Scan for the cell matching the given text and deliver its [X, Y] coordinate at center. 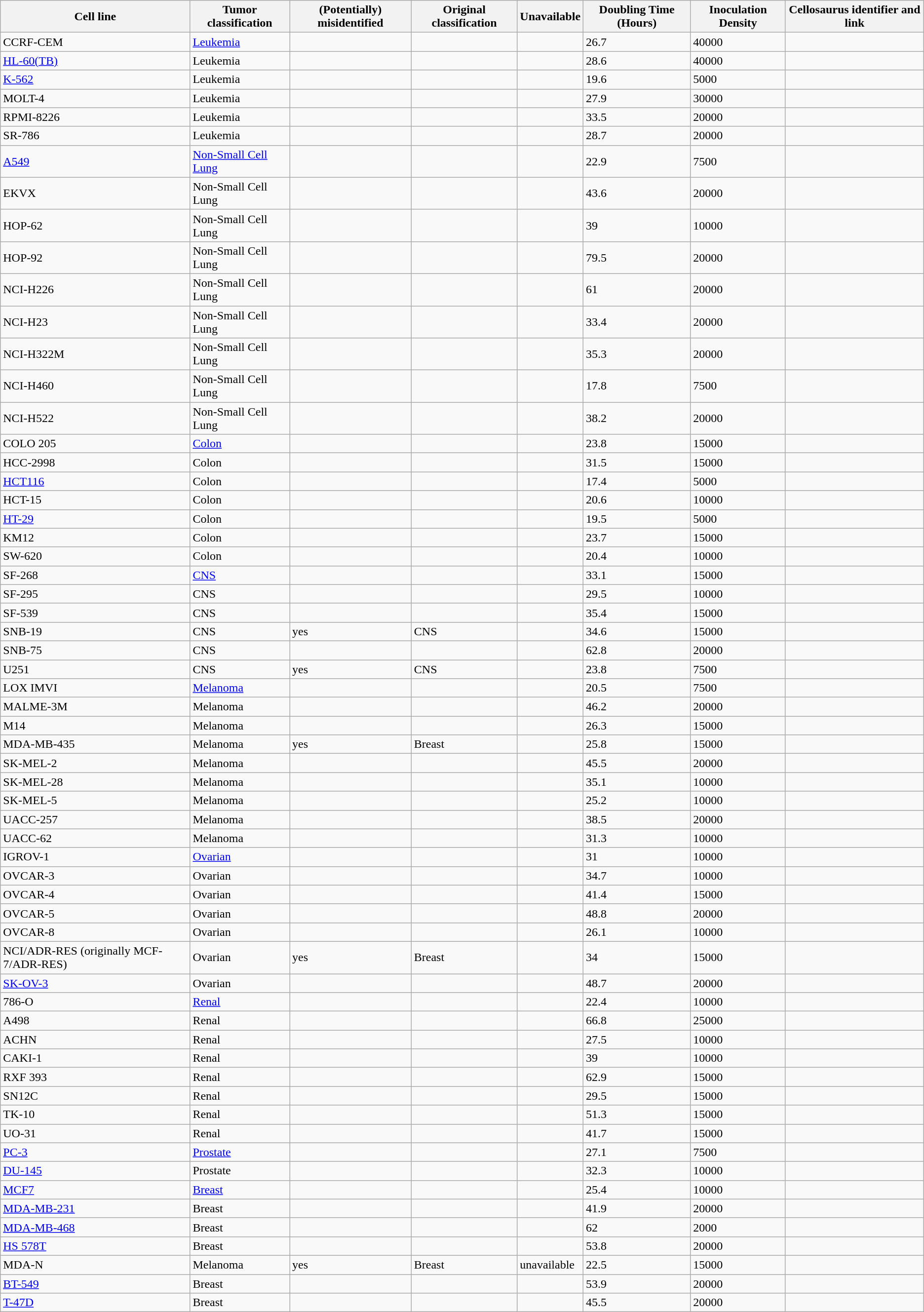
22.5 [637, 1265]
Cellosaurus identifier and link [854, 17]
DU-145 [95, 1171]
SK-MEL-28 [95, 782]
HCT116 [95, 481]
25000 [738, 1021]
19.6 [637, 79]
SK-OV-3 [95, 983]
MDA-MB-231 [95, 1208]
62.8 [637, 650]
Unavailable [550, 17]
53.9 [637, 1284]
Cell line [95, 17]
28.7 [637, 136]
33.5 [637, 117]
(Potentially) misidentified [350, 17]
26.7 [637, 42]
RXF 393 [95, 1077]
MALME-3M [95, 707]
M14 [95, 726]
25.2 [637, 801]
33.4 [637, 322]
TK-10 [95, 1115]
32.3 [637, 1171]
43.6 [637, 193]
25.4 [637, 1190]
34 [637, 958]
26.3 [637, 726]
NCI-H322M [95, 354]
HT-29 [95, 519]
62 [637, 1227]
HCT-15 [95, 500]
UACC-257 [95, 819]
79.5 [637, 258]
A498 [95, 1021]
SW-620 [95, 556]
22.4 [637, 1002]
23.7 [637, 538]
17.8 [637, 386]
OVCAR-4 [95, 894]
66.8 [637, 1021]
PC-3 [95, 1152]
Tumor classification [240, 17]
UACC-62 [95, 838]
HOP-92 [95, 258]
HOP-62 [95, 225]
53.8 [637, 1246]
46.2 [637, 707]
27.5 [637, 1040]
19.5 [637, 519]
UO-31 [95, 1133]
2000 [738, 1227]
RPMI-8226 [95, 117]
SF-268 [95, 575]
31.3 [637, 838]
35.1 [637, 782]
MOLT-4 [95, 98]
20.5 [637, 688]
38.5 [637, 819]
41.4 [637, 894]
NCI-H522 [95, 419]
27.9 [637, 98]
ACHN [95, 1040]
20.6 [637, 500]
34.6 [637, 631]
17.4 [637, 481]
48.8 [637, 913]
NCI/ADR-RES (originally MCF-7/ADR-RES) [95, 958]
SF-295 [95, 594]
Doubling Time (Hours) [637, 17]
SR-786 [95, 136]
35.4 [637, 613]
EKVX [95, 193]
27.1 [637, 1152]
34.7 [637, 876]
KM12 [95, 538]
61 [637, 289]
BT-549 [95, 1284]
SK-MEL-2 [95, 763]
Inoculation Density [738, 17]
OVCAR-5 [95, 913]
SN12C [95, 1096]
A549 [95, 161]
HCC-2998 [95, 463]
SK-MEL-5 [95, 801]
20.4 [637, 556]
NCI-H23 [95, 322]
48.7 [637, 983]
22.9 [637, 161]
41.9 [637, 1208]
COLO 205 [95, 444]
62.9 [637, 1077]
MDA-MB-468 [95, 1227]
Original classification [464, 17]
26.1 [637, 932]
35.3 [637, 354]
SF-539 [95, 613]
unavailable [550, 1265]
51.3 [637, 1115]
SNB-75 [95, 650]
U251 [95, 669]
OVCAR-8 [95, 932]
SNB-19 [95, 631]
28.6 [637, 61]
NCI-H460 [95, 386]
31.5 [637, 463]
IGROV-1 [95, 857]
786-O [95, 1002]
T-47D [95, 1303]
CCRF-CEM [95, 42]
MDA-N [95, 1265]
30000 [738, 98]
MDA-MB-435 [95, 744]
K-562 [95, 79]
33.1 [637, 575]
41.7 [637, 1133]
38.2 [637, 419]
31 [637, 857]
25.8 [637, 744]
HL-60(TB) [95, 61]
NCI-H226 [95, 289]
MCF7 [95, 1190]
HS 578T [95, 1246]
CAKI-1 [95, 1058]
OVCAR-3 [95, 876]
LOX IMVI [95, 688]
